Output the (x, y) coordinate of the center of the cell containing the given text.  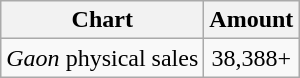
Gaon physical sales (102, 58)
Amount (252, 20)
38,388+ (252, 58)
Chart (102, 20)
